Extract the (x, y) coordinate from the center of the cell holding the provided text.  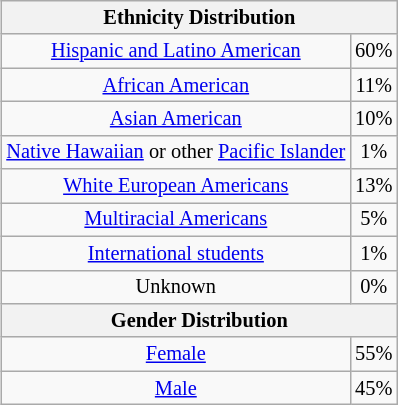
Native Hawaiian or other Pacific Islander (176, 152)
Male (176, 388)
5% (374, 220)
Unknown (176, 287)
African American (176, 85)
0% (374, 287)
Multiracial Americans (176, 220)
60% (374, 51)
13% (374, 186)
International students (176, 253)
11% (374, 85)
Female (176, 354)
Ethnicity Distribution (199, 18)
10% (374, 119)
45% (374, 388)
Gender Distribution (199, 321)
55% (374, 354)
Hispanic and Latino American (176, 51)
Asian American (176, 119)
White European Americans (176, 186)
